From the cell containing the given text, extract its center point as (X, Y) coordinate. 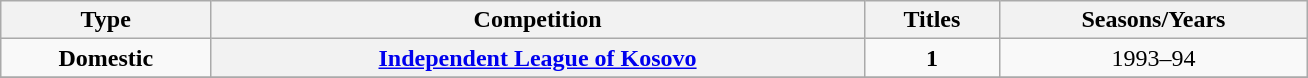
Competition (538, 20)
Seasons/Years (1153, 20)
1993–94 (1153, 58)
1 (932, 58)
Type (106, 20)
Domestic (106, 58)
Titles (932, 20)
Independent League of Kosovo (538, 58)
